For the text-containing cell, return its midpoint in [X, Y] coordinate format. 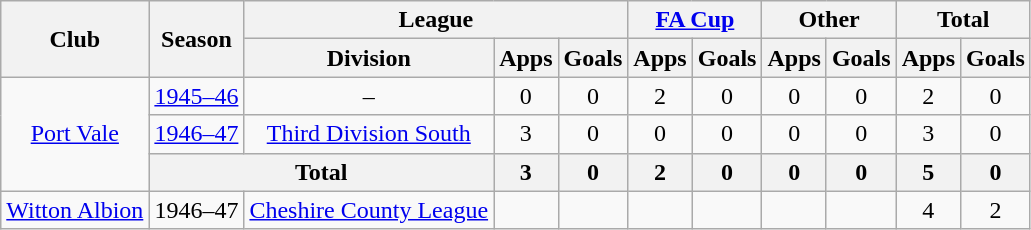
Cheshire County League [369, 210]
– [369, 96]
Season [196, 39]
Club [75, 39]
FA Cup [695, 20]
Port Vale [75, 134]
League [436, 20]
Other [829, 20]
Witton Albion [75, 210]
Division [369, 58]
Third Division South [369, 134]
1945–46 [196, 96]
5 [928, 172]
4 [928, 210]
